Search for the cell housing the specified text and yield its (X, Y) center coordinate. 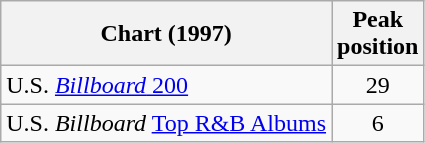
Peakposition (378, 34)
6 (378, 123)
U.S. Billboard 200 (166, 85)
U.S. Billboard Top R&B Albums (166, 123)
29 (378, 85)
Chart (1997) (166, 34)
